Extract the (X, Y) coordinate from the center of the cell holding the provided text.  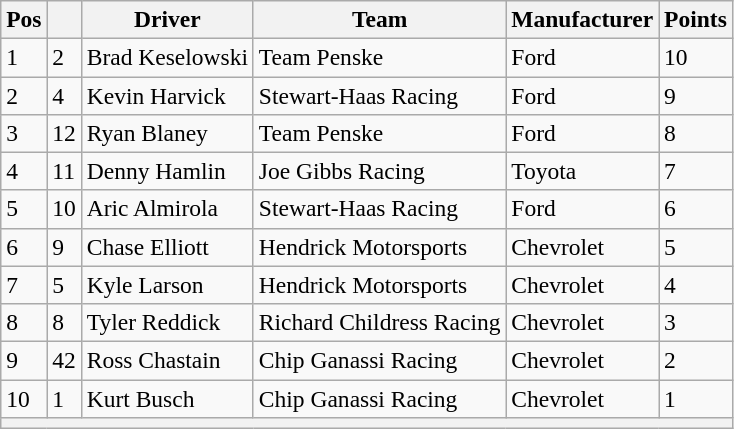
Ross Chastain (167, 360)
Points (696, 19)
Kyle Larson (167, 285)
12 (64, 133)
Manufacturer (582, 19)
Kevin Harvick (167, 95)
Kurt Busch (167, 398)
Joe Gibbs Racing (379, 171)
Driver (167, 19)
Chase Elliott (167, 247)
42 (64, 360)
Toyota (582, 171)
Ryan Blaney (167, 133)
Denny Hamlin (167, 171)
Richard Childress Racing (379, 322)
Pos (24, 19)
Aric Almirola (167, 209)
11 (64, 171)
Tyler Reddick (167, 322)
Team (379, 19)
Brad Keselowski (167, 57)
